Provide the (X, Y) coordinate of the cell's center where the given text is located.  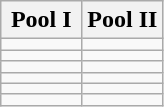
Pool I (42, 20)
Pool II (122, 20)
